Identify which cell holds the provided text, then report its [X, Y] central coordinate. 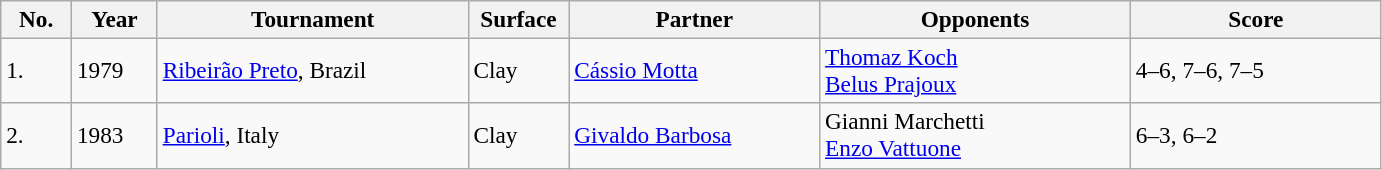
4–6, 7–6, 7–5 [1256, 70]
Opponents [976, 19]
Gianni Marchetti Enzo Vattuone [976, 136]
Givaldo Barbosa [694, 136]
6–3, 6–2 [1256, 136]
2. [36, 136]
Parioli, Italy [312, 136]
Partner [694, 19]
Year [115, 19]
Thomaz Koch Belus Prajoux [976, 70]
Ribeirão Preto, Brazil [312, 70]
Cássio Motta [694, 70]
No. [36, 19]
1. [36, 70]
Score [1256, 19]
1979 [115, 70]
Tournament [312, 19]
Surface [518, 19]
1983 [115, 136]
